Identify which cell holds the provided text, then report its [X, Y] central coordinate. 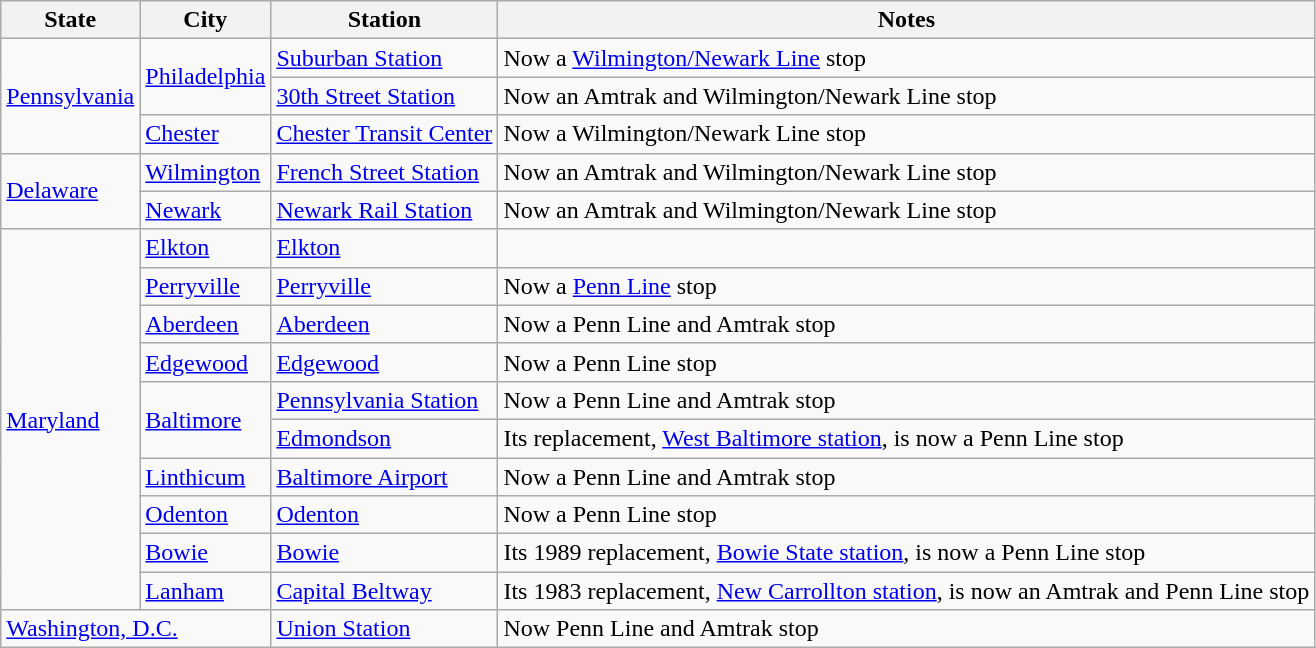
Newark [206, 210]
State [70, 20]
Washington, D.C. [136, 629]
Pennsylvania Station [384, 400]
Maryland [70, 420]
Now Penn Line and Amtrak stop [906, 629]
Its 1983 replacement, New Carrollton station, is now an Amtrak and Penn Line stop [906, 591]
Baltimore [206, 419]
Philadelphia [206, 77]
Lanham [206, 591]
Union Station [384, 629]
Edmondson [384, 438]
Its replacement, West Baltimore station, is now a Penn Line stop [906, 438]
Chester Transit Center [384, 134]
City [206, 20]
Newark Rail Station [384, 210]
Pennsylvania [70, 96]
Capital Beltway [384, 591]
Linthicum [206, 477]
Station [384, 20]
Wilmington [206, 172]
Chester [206, 134]
Notes [906, 20]
Delaware [70, 191]
Suburban Station [384, 58]
French Street Station [384, 172]
Baltimore Airport [384, 477]
30th Street Station [384, 96]
Its 1989 replacement, Bowie State station, is now a Penn Line stop [906, 553]
